Provide the [X, Y] coordinate of the cell's center where the given text is located.  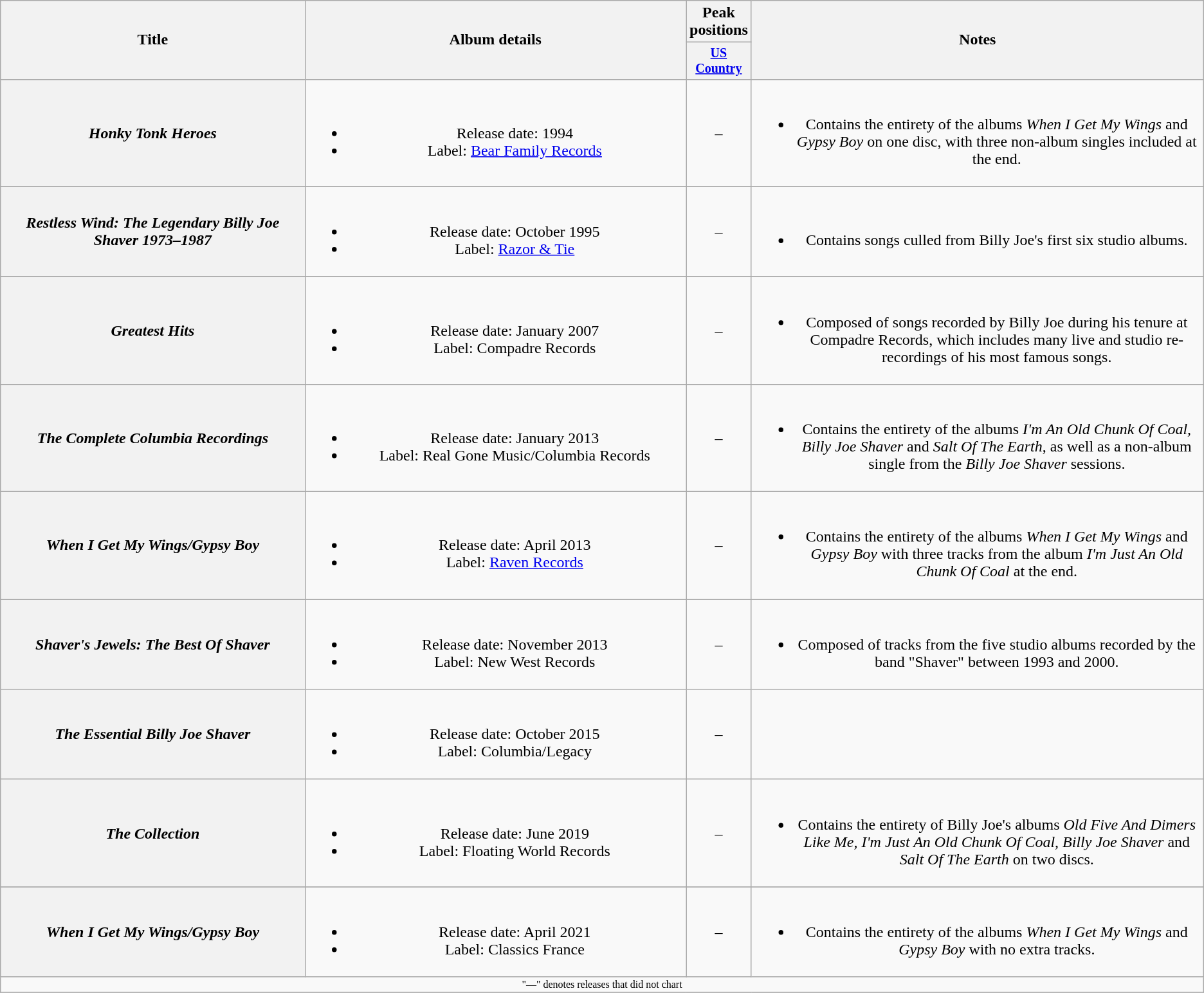
Release date: April 2013Label: Raven Records [495, 545]
Notes [978, 40]
Release date: April 2021Label: Classics France [495, 932]
"—" denotes releases that did not chart [602, 985]
The Complete Columbia Recordings [153, 437]
Greatest Hits [153, 331]
Release date: 1994Label: Bear Family Records [495, 132]
Honky Tonk Heroes [153, 132]
Contains the entirety of the albums When I Get My Wings and Gypsy Boy on one disc, with three non-album singles included at the end. [978, 132]
Release date: January 2013Label: Real Gone Music/Columbia Records [495, 437]
Release date: June 2019Label: Floating World Records [495, 834]
Composed of tracks from the five studio albums recorded by the band "Shaver" between 1993 and 2000. [978, 644]
Contains the entirety of the albums When I Get My Wings and Gypsy Boy with three tracks from the album I'm Just An Old Chunk Of Coal at the end. [978, 545]
Release date: November 2013Label: New West Records [495, 644]
The Collection [153, 834]
Shaver's Jewels: The Best Of Shaver [153, 644]
Contains songs culled from Billy Joe's first six studio albums. [978, 232]
Release date: January 2007Label: Compadre Records [495, 331]
Restless Wind: The Legendary Billy Joe Shaver 1973–1987 [153, 232]
Peak positions [719, 22]
Album details [495, 40]
The Essential Billy Joe Shaver [153, 734]
Contains the entirety of the albums When I Get My Wings and Gypsy Boy with no extra tracks. [978, 932]
Release date: October 2015Label: Columbia/Legacy [495, 734]
Title [153, 40]
Release date: October 1995Label: Razor & Tie [495, 232]
US Country [719, 60]
